Detect which cell encompasses the target text, then output its [x, y] center coordinate. 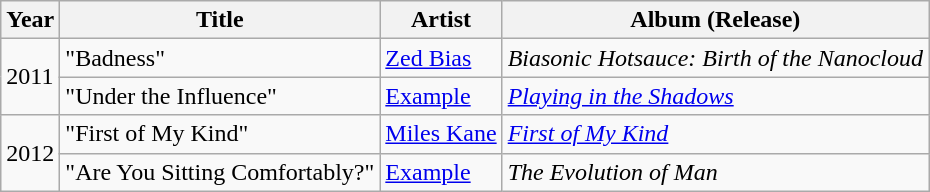
2012 [30, 153]
Zed Bias [441, 58]
Artist [441, 20]
Year [30, 20]
"Badness" [220, 58]
The Evolution of Man [715, 172]
Miles Kane [441, 134]
Title [220, 20]
Playing in the Shadows [715, 96]
"Under the Influence" [220, 96]
First of My Kind [715, 134]
"Are You Sitting Comfortably?" [220, 172]
Biasonic Hotsauce: Birth of the Nanocloud [715, 58]
2011 [30, 77]
Album (Release) [715, 20]
"First of My Kind" [220, 134]
